From the cell containing the given text, extract its center point as (X, Y) coordinate. 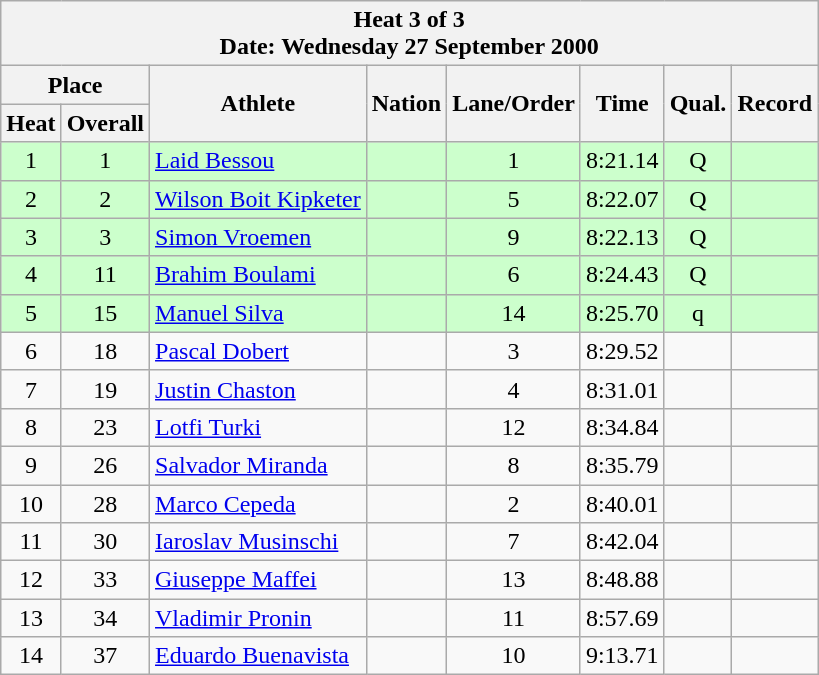
Qual. (698, 104)
Lotfi Turki (258, 427)
8:24.43 (622, 275)
Athlete (258, 104)
15 (105, 313)
23 (105, 427)
8:48.88 (622, 580)
8:29.52 (622, 351)
8:31.01 (622, 389)
Time (622, 104)
34 (105, 618)
8:57.69 (622, 618)
8:40.01 (622, 503)
Salvador Miranda (258, 465)
8:42.04 (622, 542)
Laid Bessou (258, 161)
Vladimir Pronin (258, 618)
26 (105, 465)
8:22.07 (622, 199)
Iaroslav Musinschi (258, 542)
Nation (406, 104)
8:35.79 (622, 465)
Record (775, 104)
Simon Vroemen (258, 237)
Wilson Boit Kipketer (258, 199)
9:13.71 (622, 656)
8:22.13 (622, 237)
Giuseppe Maffei (258, 580)
18 (105, 351)
Justin Chaston (258, 389)
19 (105, 389)
Eduardo Buenavista (258, 656)
Marco Cepeda (258, 503)
8:25.70 (622, 313)
8:34.84 (622, 427)
37 (105, 656)
Heat 3 of 3 Date: Wednesday 27 September 2000 (410, 34)
Brahim Boulami (258, 275)
30 (105, 542)
28 (105, 503)
q (698, 313)
Manuel Silva (258, 313)
Overall (105, 123)
33 (105, 580)
Lane/Order (514, 104)
Place (76, 85)
Pascal Dobert (258, 351)
8:21.14 (622, 161)
Heat (31, 123)
